Extract the [X, Y] coordinate from the center of the cell holding the provided text.  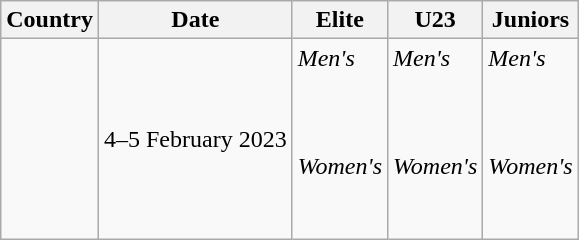
Country [50, 20]
Date [195, 20]
4–5 February 2023 [195, 139]
U23 [436, 20]
Juniors [530, 20]
Elite [340, 20]
